Identify which cell holds the provided text, then report its [x, y] central coordinate. 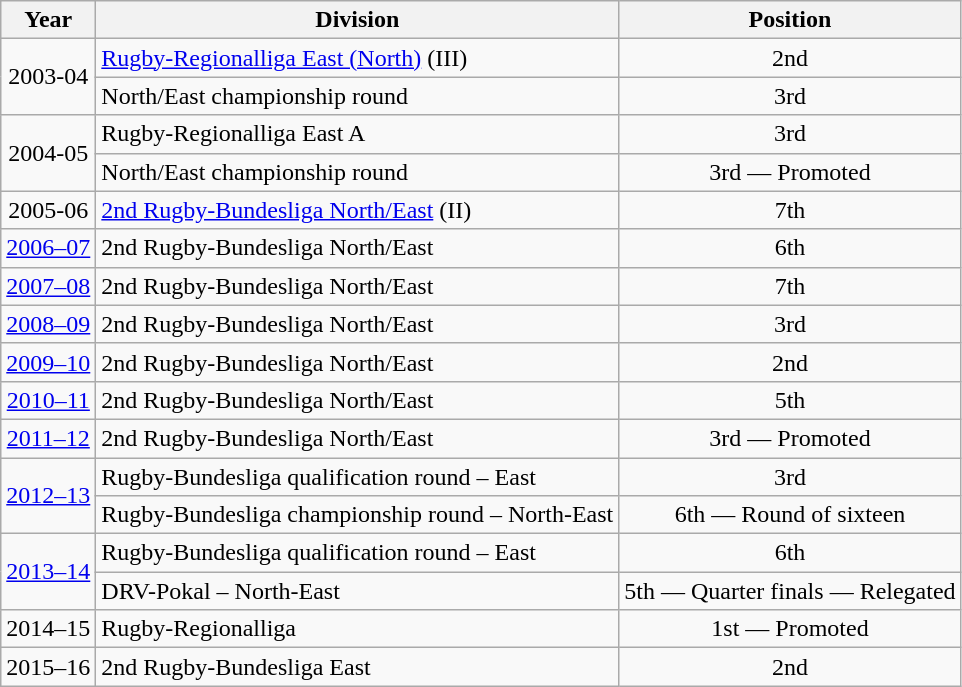
Year [48, 20]
2008–09 [48, 324]
2nd Rugby-Bundesliga East [358, 667]
2006–07 [48, 248]
Rugby-Bundesliga championship round – North-East [358, 515]
2005-06 [48, 210]
5th [790, 400]
2007–08 [48, 286]
2004-05 [48, 153]
2003-04 [48, 77]
2014–15 [48, 629]
2015–16 [48, 667]
2010–11 [48, 400]
Position [790, 20]
2009–10 [48, 362]
2013–14 [48, 572]
DRV-Pokal – North-East [358, 591]
Rugby-Regionalliga East A [358, 134]
2nd Rugby-Bundesliga North/East (II) [358, 210]
6th — Round of sixteen [790, 515]
Division [358, 20]
Rugby-Regionalliga East (North) (III) [358, 58]
2012–13 [48, 496]
Rugby-Regionalliga [358, 629]
2011–12 [48, 438]
5th — Quarter finals — Relegated [790, 591]
1st — Promoted [790, 629]
